Extract the [x, y] coordinate from the center of the cell holding the provided text.  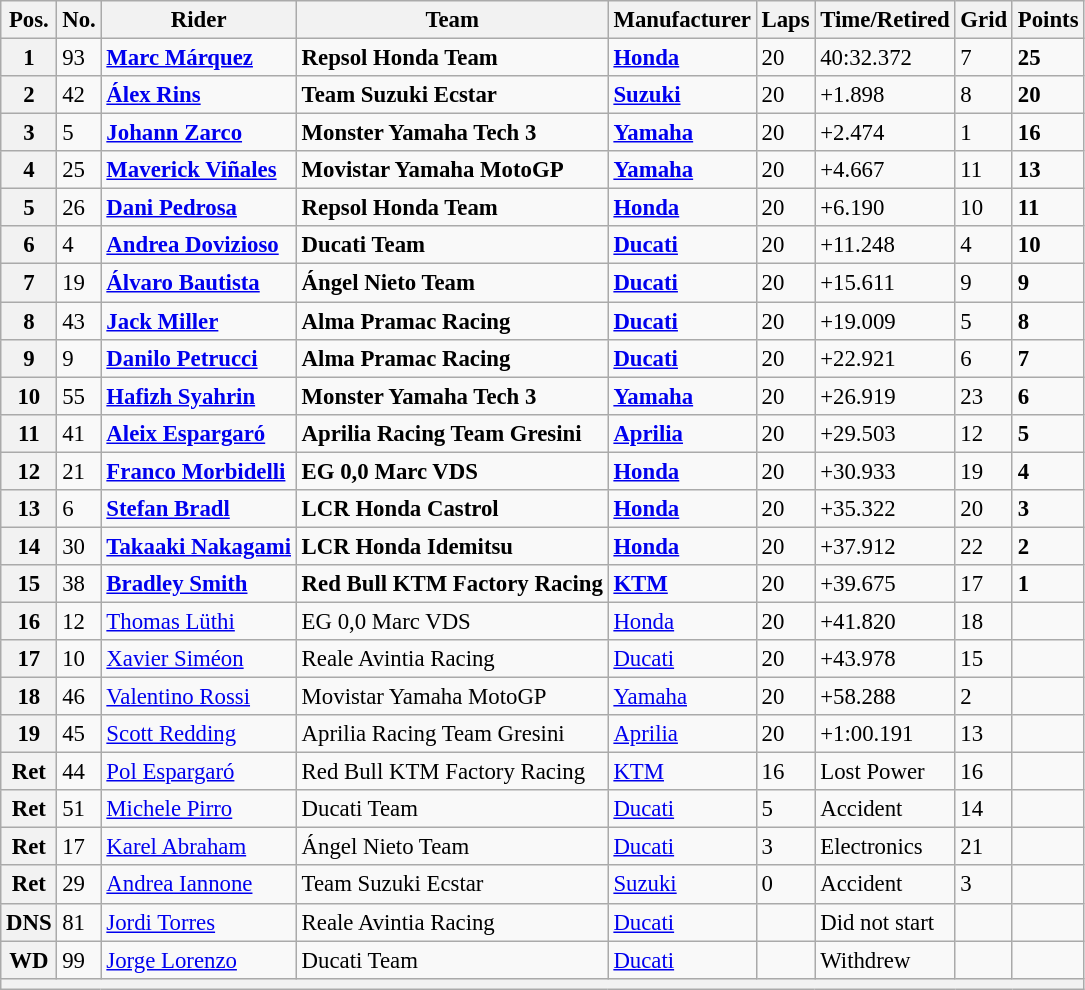
Did not start [885, 922]
+43.978 [885, 659]
Hafizh Syahrin [198, 396]
+4.667 [885, 170]
Bradley Smith [198, 584]
0 [786, 885]
+41.820 [885, 621]
+30.933 [885, 471]
Takaaki Nakagami [198, 546]
+22.921 [885, 358]
Rider [198, 20]
81 [79, 922]
44 [79, 772]
Danilo Petrucci [198, 358]
Álex Rins [198, 95]
+2.474 [885, 133]
LCR Honda Castrol [452, 509]
Andrea Iannone [198, 885]
29 [79, 885]
+29.503 [885, 433]
55 [79, 396]
Dani Pedrosa [198, 208]
Álvaro Bautista [198, 283]
Pos. [29, 20]
42 [79, 95]
51 [79, 809]
Michele Pirro [198, 809]
Maverick Viñales [198, 170]
Valentino Rossi [198, 697]
Withdrew [885, 960]
LCR Honda Idemitsu [452, 546]
Electronics [885, 847]
+15.611 [885, 283]
38 [79, 584]
22 [984, 546]
41 [79, 433]
Jorge Lorenzo [198, 960]
40:32.372 [885, 58]
+39.675 [885, 584]
99 [79, 960]
Laps [786, 20]
Team [452, 20]
+19.009 [885, 321]
Aleix Espargaró [198, 433]
43 [79, 321]
Grid [984, 20]
Points [1048, 20]
Scott Redding [198, 734]
46 [79, 697]
+58.288 [885, 697]
+26.919 [885, 396]
No. [79, 20]
Thomas Lüthi [198, 621]
23 [984, 396]
Time/Retired [885, 20]
Marc Márquez [198, 58]
26 [79, 208]
Franco Morbidelli [198, 471]
DNS [29, 922]
Jack Miller [198, 321]
+6.190 [885, 208]
Andrea Dovizioso [198, 245]
Jordi Torres [198, 922]
30 [79, 546]
Xavier Siméon [198, 659]
Lost Power [885, 772]
Johann Zarco [198, 133]
Pol Espargaró [198, 772]
Manufacturer [682, 20]
Stefan Bradl [198, 509]
WD [29, 960]
93 [79, 58]
45 [79, 734]
+35.322 [885, 509]
+11.248 [885, 245]
+1.898 [885, 95]
+37.912 [885, 546]
+1:00.191 [885, 734]
Karel Abraham [198, 847]
